Scan for the cell matching the given text and deliver its [x, y] coordinate at center. 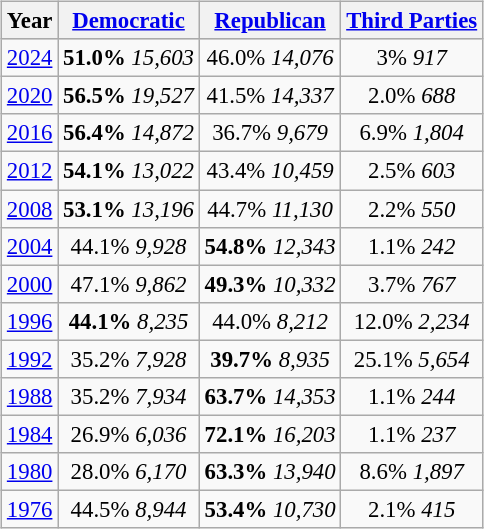
72.1% 16,203 [270, 434]
54.1% 13,022 [129, 171]
1.1% 244 [412, 396]
56.5% 19,527 [129, 96]
1996 [30, 321]
8.6% 1,897 [412, 472]
3.7% 767 [412, 284]
26.9% 6,036 [129, 434]
53.4% 10,730 [270, 509]
54.8% 12,343 [270, 246]
2.1% 415 [412, 509]
Year [30, 21]
47.1% 9,862 [129, 284]
2008 [30, 209]
25.1% 5,654 [412, 359]
44.5% 8,944 [129, 509]
46.0% 14,076 [270, 58]
2.5% 603 [412, 171]
51.0% 15,603 [129, 58]
1.1% 237 [412, 434]
Democratic [129, 21]
41.5% 14,337 [270, 96]
35.2% 7,928 [129, 359]
35.2% 7,934 [129, 396]
Third Parties [412, 21]
44.1% 9,928 [129, 246]
6.9% 1,804 [412, 133]
2024 [30, 58]
36.7% 9,679 [270, 133]
2020 [30, 96]
63.7% 14,353 [270, 396]
49.3% 10,332 [270, 284]
43.4% 10,459 [270, 171]
1984 [30, 434]
2.0% 688 [412, 96]
2000 [30, 284]
Republican [270, 21]
1976 [30, 509]
44.7% 11,130 [270, 209]
2.2% 550 [412, 209]
2012 [30, 171]
63.3% 13,940 [270, 472]
39.7% 8,935 [270, 359]
2004 [30, 246]
44.1% 8,235 [129, 321]
2016 [30, 133]
1.1% 242 [412, 246]
44.0% 8,212 [270, 321]
3% 917 [412, 58]
1992 [30, 359]
28.0% 6,170 [129, 472]
12.0% 2,234 [412, 321]
1988 [30, 396]
56.4% 14,872 [129, 133]
53.1% 13,196 [129, 209]
1980 [30, 472]
